Capture the cell that displays the provided text and extract its [X, Y] central coordinate. 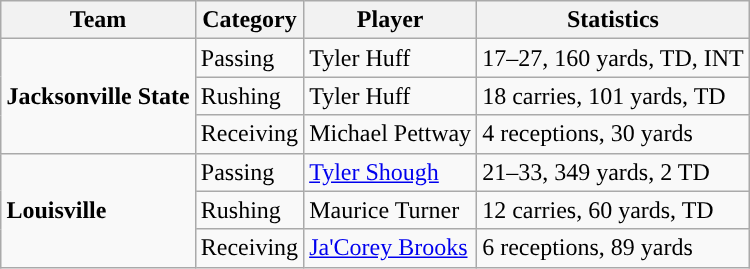
Player [390, 20]
Category [249, 20]
18 carries, 101 yards, TD [614, 96]
Ja'Corey Brooks [390, 248]
6 receptions, 89 yards [614, 248]
Jacksonville State [98, 96]
4 receptions, 30 yards [614, 134]
Louisville [98, 210]
Statistics [614, 20]
Team [98, 20]
21–33, 349 yards, 2 TD [614, 172]
Tyler Shough [390, 172]
Michael Pettway [390, 134]
17–27, 160 yards, TD, INT [614, 58]
Maurice Turner [390, 210]
12 carries, 60 yards, TD [614, 210]
